Pinpoint the cell where the given text exists, returning its (x, y) midpoint coordinate. 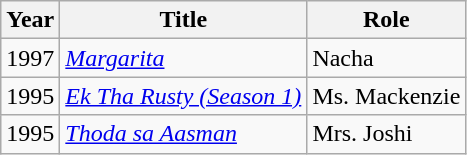
Ek Tha Rusty (Season 1) (184, 96)
Year (30, 20)
Ms. Mackenzie (386, 96)
1997 (30, 58)
Thoda sa Aasman (184, 134)
Role (386, 20)
Nacha (386, 58)
Mrs. Joshi (386, 134)
Margarita (184, 58)
Title (184, 20)
